Provide the (X, Y) coordinate of the cell's center where the given text is located.  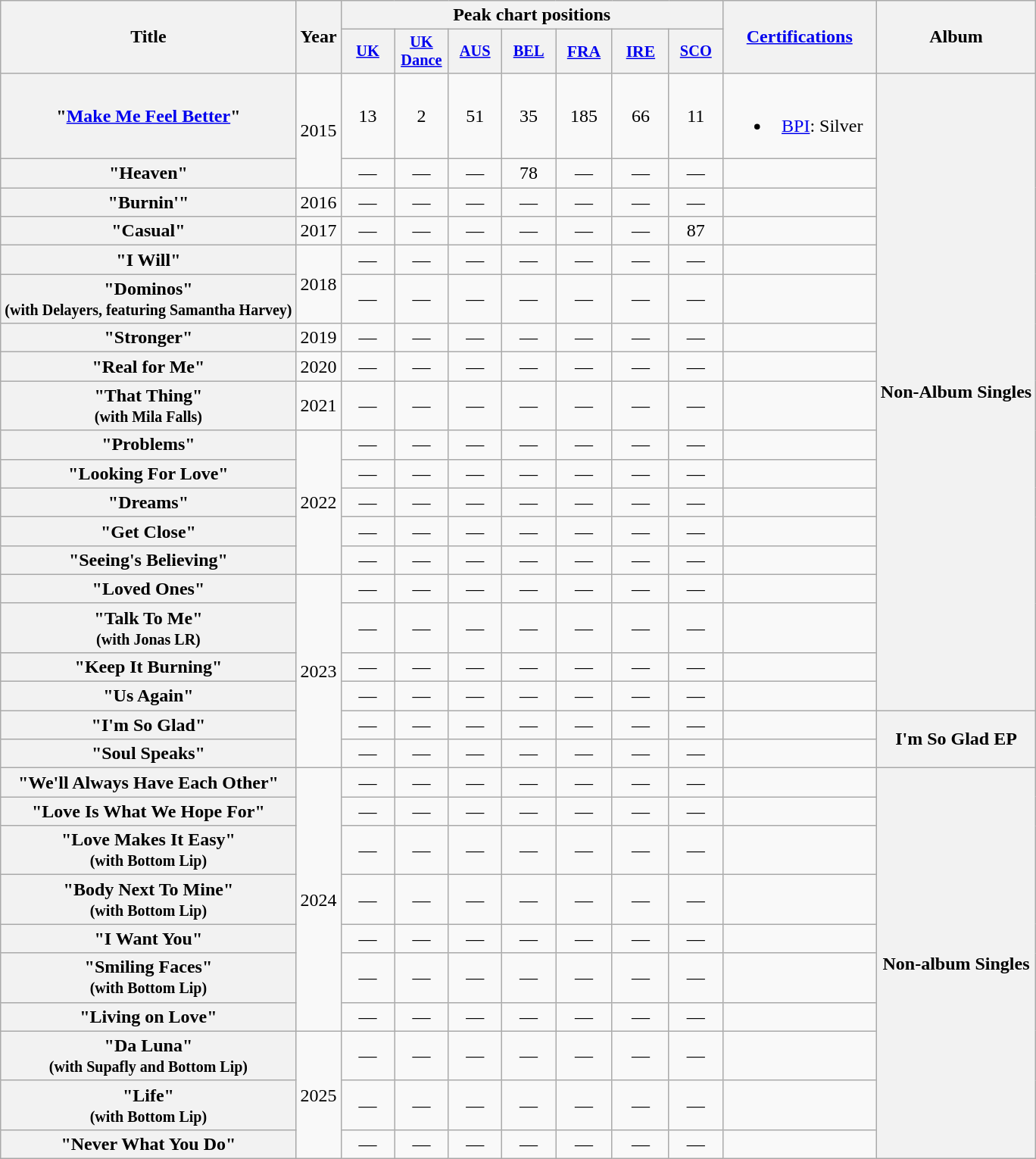
IRE (641, 52)
"Heaven" (148, 173)
51 (476, 115)
SCO (695, 52)
AUS (476, 52)
"Love Is What We Hope For" (148, 811)
Non-Album Singles (956, 391)
35 (529, 115)
UK Dance (421, 52)
"Body Next To Mine"(with Bottom Lip) (148, 900)
Non-album Singles (956, 964)
2015 (318, 130)
"I Want You" (148, 939)
"Smiling Faces"(with Bottom Lip) (148, 977)
"Casual" (148, 231)
"Love Makes It Easy"(with Bottom Lip) (148, 850)
Peak chart positions (532, 15)
"Us Again" (148, 696)
2025 (318, 1095)
Title (148, 37)
66 (641, 115)
"Problems" (148, 445)
2 (421, 115)
"I Will" (148, 260)
"I'm So Glad" (148, 725)
2022 (318, 502)
87 (695, 231)
"Soul Speaks" (148, 754)
185 (585, 115)
"That Thing"(with Mila Falls) (148, 406)
"Dreams" (148, 502)
"Keep It Burning" (148, 667)
"Seeing's Believing" (148, 560)
"Life"(with Bottom Lip) (148, 1104)
I'm So Glad EP (956, 739)
BPI: Silver (800, 115)
BEL (529, 52)
2016 (318, 202)
"We'll Always Have Each Other" (148, 783)
13 (368, 115)
"Loved Ones" (148, 589)
2018 (318, 285)
78 (529, 173)
2017 (318, 231)
"Burnin'" (148, 202)
2023 (318, 671)
"Real for Me" (148, 367)
"Da Luna"(with Supafly and Bottom Lip) (148, 1056)
Album (956, 37)
Year (318, 37)
2024 (318, 900)
"Make Me Feel Better" (148, 115)
2019 (318, 338)
"Living on Love" (148, 1017)
"Stronger" (148, 338)
"Never What You Do" (148, 1144)
"Dominos"(with Delayers, featuring Samantha Harvey) (148, 298)
"Get Close" (148, 531)
"Talk To Me"(with Jonas LR) (148, 627)
11 (695, 115)
"Looking For Love" (148, 473)
2021 (318, 406)
UK (368, 52)
2020 (318, 367)
Certifications (800, 37)
FRA (585, 52)
